Return the [X, Y] coordinate for the center point of the cell that contains the specified text.  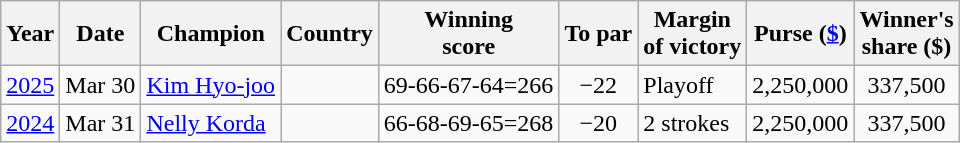
Purse ($) [800, 34]
Year [30, 34]
Marginof victory [692, 34]
Nelly Korda [211, 123]
69-66-67-64=266 [468, 85]
−20 [598, 123]
Champion [211, 34]
Country [330, 34]
2 strokes [692, 123]
−22 [598, 85]
2025 [30, 85]
Kim Hyo-joo [211, 85]
To par [598, 34]
Mar 30 [100, 85]
2024 [30, 123]
Mar 31 [100, 123]
Date [100, 34]
Winner'sshare ($) [906, 34]
Winningscore [468, 34]
Playoff [692, 85]
66-68-69-65=268 [468, 123]
